Identify which cell holds the provided text, then report its (x, y) central coordinate. 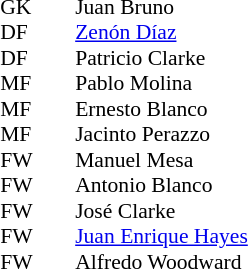
Patricio Clarke (162, 58)
Ernesto Blanco (162, 109)
José Clarke (162, 211)
Manuel Mesa (162, 160)
Antonio Blanco (162, 185)
Juan Enrique Hayes (162, 237)
Zenón Díaz (162, 33)
Jacinto Perazzo (162, 135)
Pablo Molina (162, 83)
